Scan for the cell matching the given text and deliver its [x, y] coordinate at center. 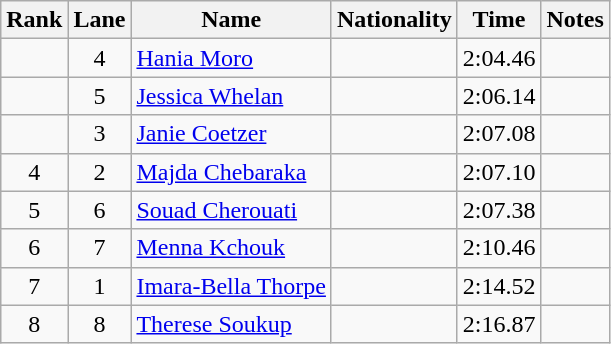
2:16.87 [499, 324]
2 [100, 172]
Imara-Bella Thorpe [232, 286]
Souad Cherouati [232, 210]
1 [100, 286]
Hania Moro [232, 58]
Name [232, 20]
Time [499, 20]
2:14.52 [499, 286]
2:04.46 [499, 58]
Rank [34, 20]
2:06.14 [499, 96]
Majda Chebaraka [232, 172]
3 [100, 134]
Lane [100, 20]
2:07.10 [499, 172]
Janie Coetzer [232, 134]
2:10.46 [499, 248]
Menna Kchouk [232, 248]
2:07.38 [499, 210]
2:07.08 [499, 134]
Jessica Whelan [232, 96]
Therese Soukup [232, 324]
Notes [575, 20]
Nationality [394, 20]
